Capture the cell that displays the provided text and extract its (X, Y) central coordinate. 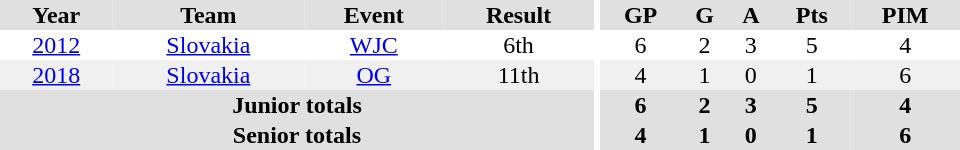
WJC (374, 45)
11th (518, 75)
Team (208, 15)
2018 (56, 75)
G (705, 15)
PIM (905, 15)
Junior totals (297, 105)
GP (641, 15)
2012 (56, 45)
OG (374, 75)
A (750, 15)
Senior totals (297, 135)
Year (56, 15)
Event (374, 15)
6th (518, 45)
Result (518, 15)
Pts (812, 15)
